Scan for the cell matching the given text and deliver its (x, y) coordinate at center. 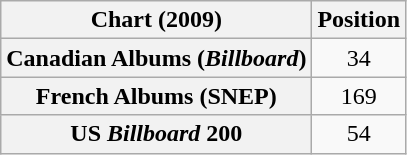
Position (359, 20)
169 (359, 96)
34 (359, 58)
Chart (2009) (156, 20)
Canadian Albums (Billboard) (156, 58)
US Billboard 200 (156, 134)
54 (359, 134)
French Albums (SNEP) (156, 96)
